Locate the cell with the specified text and output its (x, y) center coordinate. 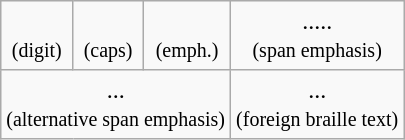
... (alternative span emphasis) (116, 104)
..... (span emphasis) (318, 36)
... (foreign braille text) (318, 104)
(caps) (108, 36)
(emph.) (186, 36)
(digit) (37, 36)
